Return (x, y) of the center of cell containing provided text 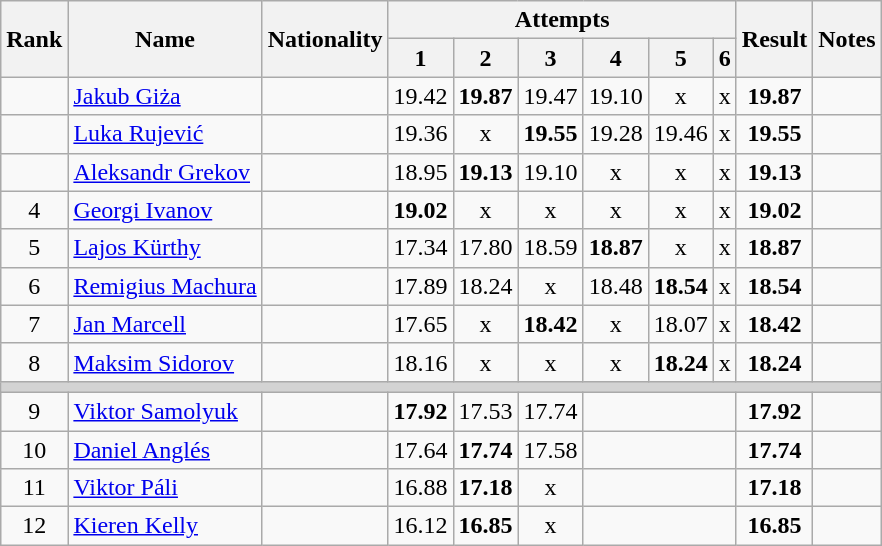
Notes (847, 39)
17.34 (420, 248)
11 (34, 488)
Jan Marcell (165, 324)
19.46 (680, 134)
Jakub Giża (165, 96)
19.36 (420, 134)
19.42 (420, 96)
17.53 (486, 411)
Aleksandr Grekov (165, 172)
16.12 (420, 526)
Georgi Ivanov (165, 210)
18.59 (550, 248)
17.58 (550, 449)
3 (550, 58)
17.80 (486, 248)
Viktor Samolyuk (165, 411)
12 (34, 526)
19.47 (550, 96)
Result (774, 39)
17.89 (420, 286)
9 (34, 411)
18.95 (420, 172)
Nationality (325, 39)
Maksim Sidorov (165, 362)
Daniel Anglés (165, 449)
Viktor Páli (165, 488)
18.48 (616, 286)
Attempts (562, 20)
17.64 (420, 449)
17.65 (420, 324)
18.07 (680, 324)
8 (34, 362)
19.28 (616, 134)
18.16 (420, 362)
10 (34, 449)
Luka Rujević (165, 134)
Rank (34, 39)
Lajos Kürthy (165, 248)
Kieren Kelly (165, 526)
2 (486, 58)
Name (165, 39)
1 (420, 58)
Remigius Machura (165, 286)
16.88 (420, 488)
7 (34, 324)
